Provide the (X, Y) coordinate of the cell's center where the given text is located.  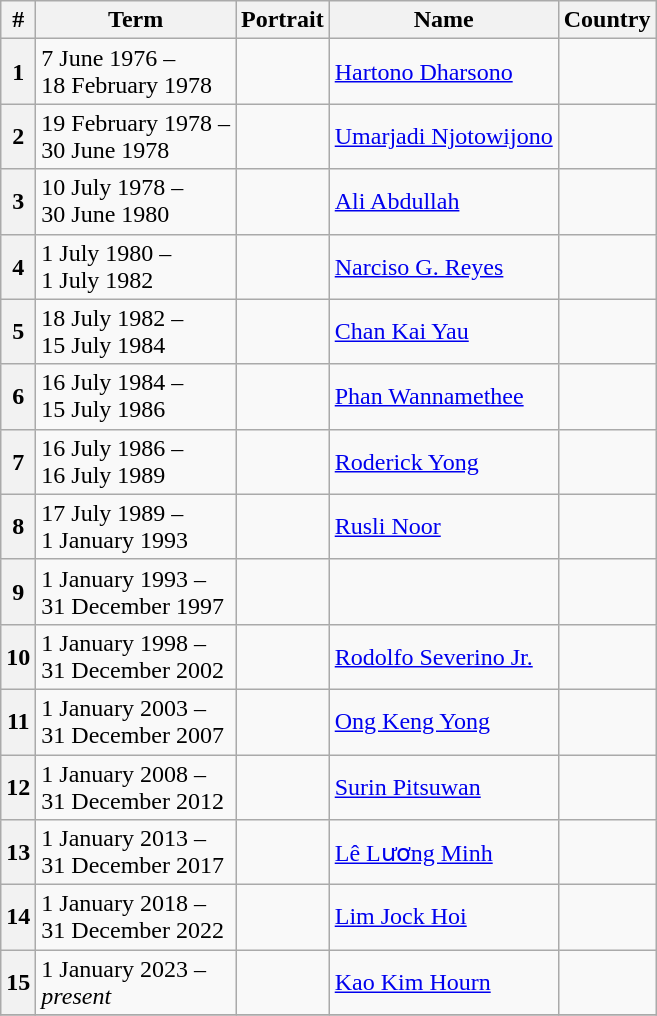
12 (18, 786)
7 (18, 462)
Ali Abdullah (444, 202)
1 January 1998 –31 December 2002 (136, 656)
2 (18, 136)
10 (18, 656)
17 July 1989 –1 January 1993 (136, 526)
# (18, 20)
10 July 1978 –30 June 1980 (136, 202)
Surin Pitsuwan (444, 786)
1 January 2008 –31 December 2012 (136, 786)
Ong Keng Yong (444, 722)
1 July 1980 –1 July 1982 (136, 266)
Kao Kim Hourn (444, 982)
1 January 2013 –31 December 2017 (136, 852)
Term (136, 20)
7 June 1976 –18 February 1978 (136, 72)
Lim Jock Hoi (444, 918)
4 (18, 266)
1 January 2018 –31 December 2022 (136, 918)
9 (18, 592)
3 (18, 202)
Rodolfo Severino Jr. (444, 656)
16 July 1986 –16 July 1989 (136, 462)
5 (18, 332)
14 (18, 918)
6 (18, 396)
13 (18, 852)
Country (607, 20)
Narciso G. Reyes (444, 266)
Umarjadi Njotowijono (444, 136)
1 January 2023 –present (136, 982)
Roderick Yong (444, 462)
Rusli Noor (444, 526)
Chan Kai Yau (444, 332)
Hartono Dharsono (444, 72)
19 February 1978 –30 June 1978 (136, 136)
Portrait (283, 20)
Lê Lương Minh (444, 852)
Phan Wannamethee (444, 396)
15 (18, 982)
1 January 2003 –31 December 2007 (136, 722)
11 (18, 722)
1 January 1993 –31 December 1997 (136, 592)
8 (18, 526)
Name (444, 20)
18 July 1982 –15 July 1984 (136, 332)
16 July 1984 –15 July 1986 (136, 396)
1 (18, 72)
